Scan for the cell matching the given text and deliver its (x, y) coordinate at center. 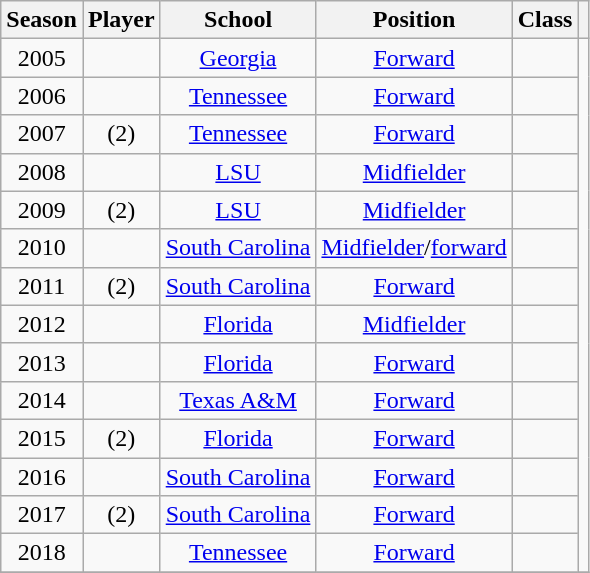
2008 (42, 172)
2005 (42, 58)
School (238, 20)
2016 (42, 477)
2012 (42, 324)
2011 (42, 286)
Class (545, 20)
2009 (42, 210)
2013 (42, 362)
2017 (42, 515)
Season (42, 20)
2010 (42, 248)
Player (121, 20)
2014 (42, 400)
Texas A&M (238, 400)
2007 (42, 134)
Georgia (238, 58)
2006 (42, 96)
Midfielder/forward (414, 248)
2018 (42, 553)
Position (414, 20)
2015 (42, 438)
